Extract the (x, y) coordinate from the center of the cell holding the provided text.  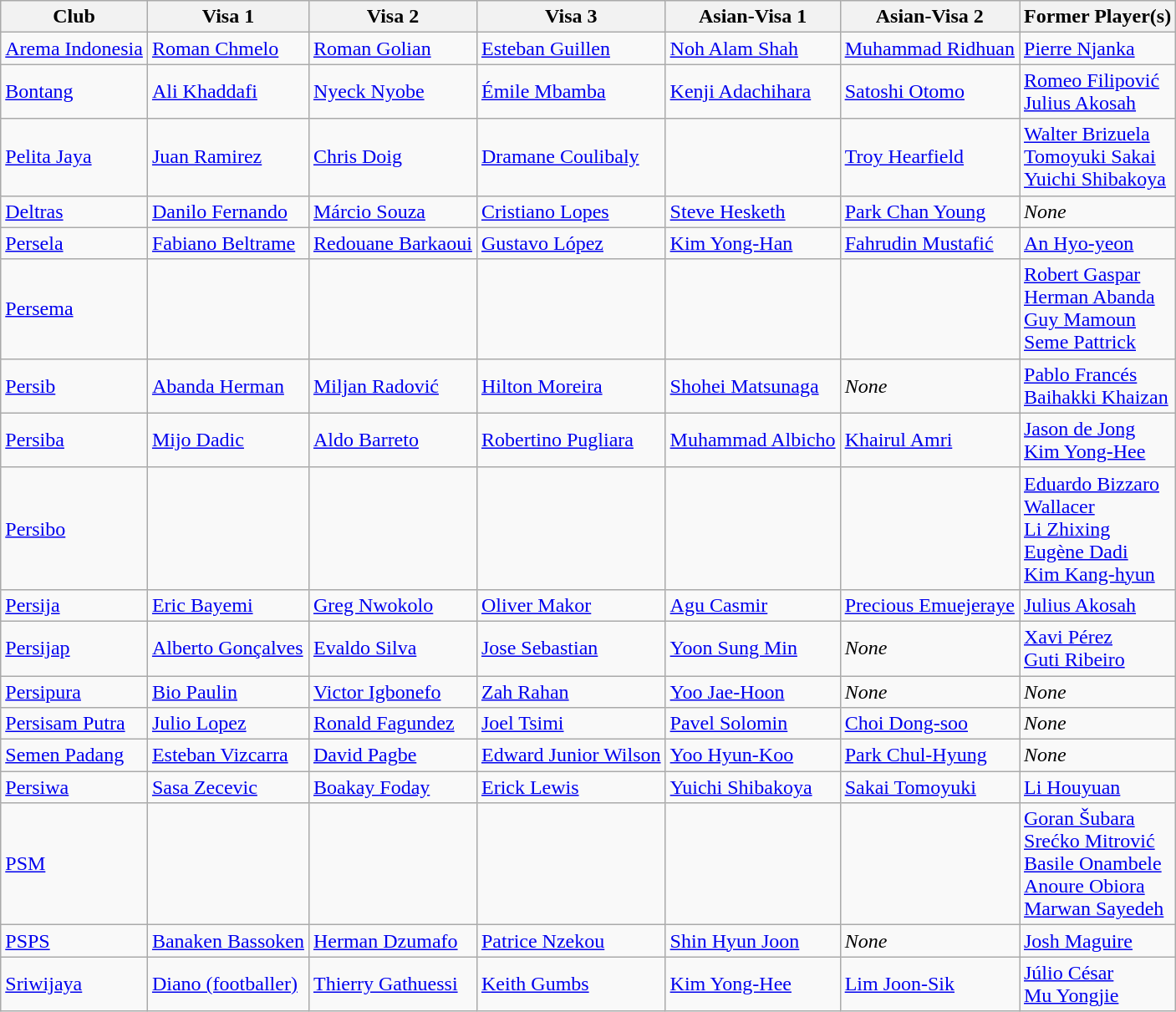
Muhammad Ridhuan (929, 48)
An Hyo-yeon (1098, 243)
Muhammad Albicho (752, 440)
PSPS (74, 941)
Persiba (74, 440)
Visa 2 (393, 17)
Eduardo Bizzaro Wallacer Li Zhixing Eugène Dadi Kim Kang-hyun (1098, 528)
Walter Brizuela Tomoyuki Sakai Yuichi Shibakoya (1098, 157)
Shohei Matsunaga (752, 386)
Pavel Solomin (752, 724)
Thierry Gathuessi (393, 984)
Émile Mbamba (571, 92)
Chris Doig (393, 157)
Ronald Fagundez (393, 724)
Greg Nwokolo (393, 605)
Eric Bayemi (227, 605)
Danilo Fernando (227, 211)
Persijap (74, 648)
Patrice Nzekou (571, 941)
Deltras (74, 211)
Goran Šubara Srećko Mitrović Basile Onambele Anoure Obiora Marwan Sayedeh (1098, 864)
Bontang (74, 92)
Abanda Herman (227, 386)
Juan Ramirez (227, 157)
David Pagbe (393, 755)
Shin Hyun Joon (752, 941)
Evaldo Silva (393, 648)
Keith Gumbs (571, 984)
Victor Igbonefo (393, 691)
Robert Gaspar Herman Abanda Guy Mamoun Seme Pattrick (1098, 309)
Bio Paulin (227, 691)
Former Player(s) (1098, 17)
Jose Sebastian (571, 648)
Arema Indonesia (74, 48)
Romeo Filipović Julius Akosah (1098, 92)
Gustavo López (571, 243)
Ali Khaddafi (227, 92)
Alberto Gonçalves (227, 648)
Kenji Adachihara (752, 92)
Herman Dzumafo (393, 941)
Roman Golian (393, 48)
Yoo Hyun-Koo (752, 755)
Diano (footballer) (227, 984)
Josh Maguire (1098, 941)
Roman Chmelo (227, 48)
Hilton Moreira (571, 386)
Visa 3 (571, 17)
Pierre Njanka (1098, 48)
Steve Hesketh (752, 211)
Fabiano Beltrame (227, 243)
Pablo Francés Baihakki Khaizan (1098, 386)
Yuichi Shibakoya (752, 787)
Asian-Visa 1 (752, 17)
Zah Rahan (571, 691)
Esteban Vizcarra (227, 755)
Asian-Visa 2 (929, 17)
Troy Hearfield (929, 157)
Persisam Putra (74, 724)
Esteban Guillen (571, 48)
Cristiano Lopes (571, 211)
Fahrudin Mustafić (929, 243)
Visa 1 (227, 17)
Kim Yong-Han (752, 243)
Kim Yong-Hee (752, 984)
Precious Emuejeraye (929, 605)
Erick Lewis (571, 787)
Persib (74, 386)
Julio Lopez (227, 724)
Semen Padang (74, 755)
Edward Junior Wilson (571, 755)
Li Houyuan (1098, 787)
Agu Casmir (752, 605)
Persiwa (74, 787)
Redouane Barkaoui (393, 243)
Park Chul-Hyung (929, 755)
Xavi Pérez Guti Ribeiro (1098, 648)
Jason de Jong Kim Yong-Hee (1098, 440)
Persibo (74, 528)
Lim Joon-Sik (929, 984)
Yoon Sung Min (752, 648)
Sriwijaya (74, 984)
Miljan Radović (393, 386)
Joel Tsimi (571, 724)
PSM (74, 864)
Choi Dong-soo (929, 724)
Júlio César Mu Yongjie (1098, 984)
Yoo Jae-Hoon (752, 691)
Dramane Coulibaly (571, 157)
Persipura (74, 691)
Satoshi Otomo (929, 92)
Club (74, 17)
Julius Akosah (1098, 605)
Persema (74, 309)
Nyeck Nyobe (393, 92)
Noh Alam Shah (752, 48)
Mijo Dadic (227, 440)
Sakai Tomoyuki (929, 787)
Persela (74, 243)
Persija (74, 605)
Oliver Makor (571, 605)
Pelita Jaya (74, 157)
Sasa Zecevic (227, 787)
Aldo Barreto (393, 440)
Banaken Bassoken (227, 941)
Boakay Foday (393, 787)
Khairul Amri (929, 440)
Márcio Souza (393, 211)
Park Chan Young (929, 211)
Robertino Pugliara (571, 440)
